Determine the [x, y] coordinate at the center of the cell enclosing the given text.  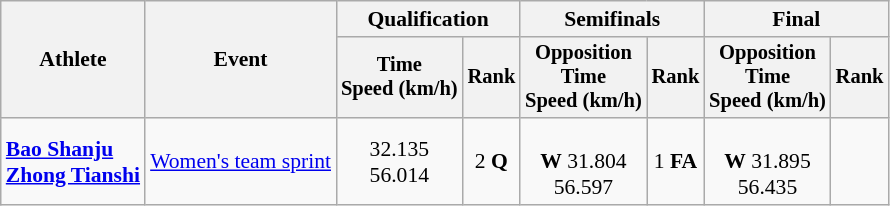
Bao ShanjuZhong Tianshi [73, 162]
Qualification [428, 19]
32.13556.014 [400, 162]
Final [796, 19]
W 31.804 56.597 [584, 162]
Women's team sprint [240, 162]
Semifinals [612, 19]
W 31.89556.435 [768, 162]
TimeSpeed (km/h) [400, 78]
1 FA [676, 162]
Event [240, 60]
Athlete [73, 60]
2 Q [492, 162]
